Return [X, Y] of the center of cell containing provided text 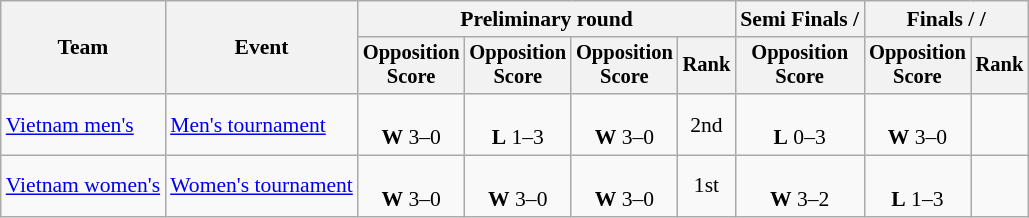
Finals / / [946, 19]
Vietnam men's [83, 124]
Semi Finals / [800, 19]
Vietnam women's [83, 186]
W 3–2 [800, 186]
Women's tournament [262, 186]
Event [262, 48]
L 0–3 [800, 124]
Men's tournament [262, 124]
Team [83, 48]
1st [707, 186]
2nd [707, 124]
Preliminary round [546, 19]
